From the cell containing the given text, extract its center point as [X, Y] coordinate. 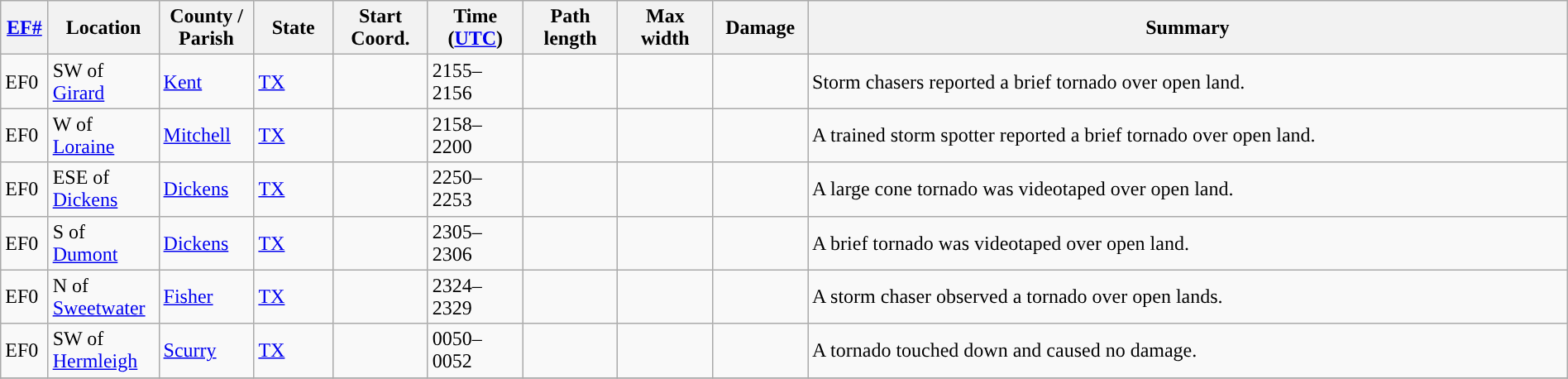
ESE of Dickens [103, 189]
Scurry [207, 351]
Summary [1188, 28]
Fisher [207, 296]
A trained storm spotter reported a brief tornado over open land. [1188, 136]
2324–2329 [475, 296]
Time (UTC) [475, 28]
Path length [571, 28]
S of Dumont [103, 243]
Max width [665, 28]
County / Parish [207, 28]
Storm chasers reported a brief tornado over open land. [1188, 81]
Damage [761, 28]
SW of Girard [103, 81]
W of Loraine [103, 136]
0050–0052 [475, 351]
2305–2306 [475, 243]
Start Coord. [380, 28]
EF# [25, 28]
A storm chaser observed a tornado over open lands. [1188, 296]
A tornado touched down and caused no damage. [1188, 351]
A brief tornado was videotaped over open land. [1188, 243]
Mitchell [207, 136]
A large cone tornado was videotaped over open land. [1188, 189]
Location [103, 28]
2158–2200 [475, 136]
SW of Hermleigh [103, 351]
Kent [207, 81]
2155–2156 [475, 81]
2250–2253 [475, 189]
State [294, 28]
N of Sweetwater [103, 296]
